Scan for the cell matching the given text and deliver its (X, Y) coordinate at center. 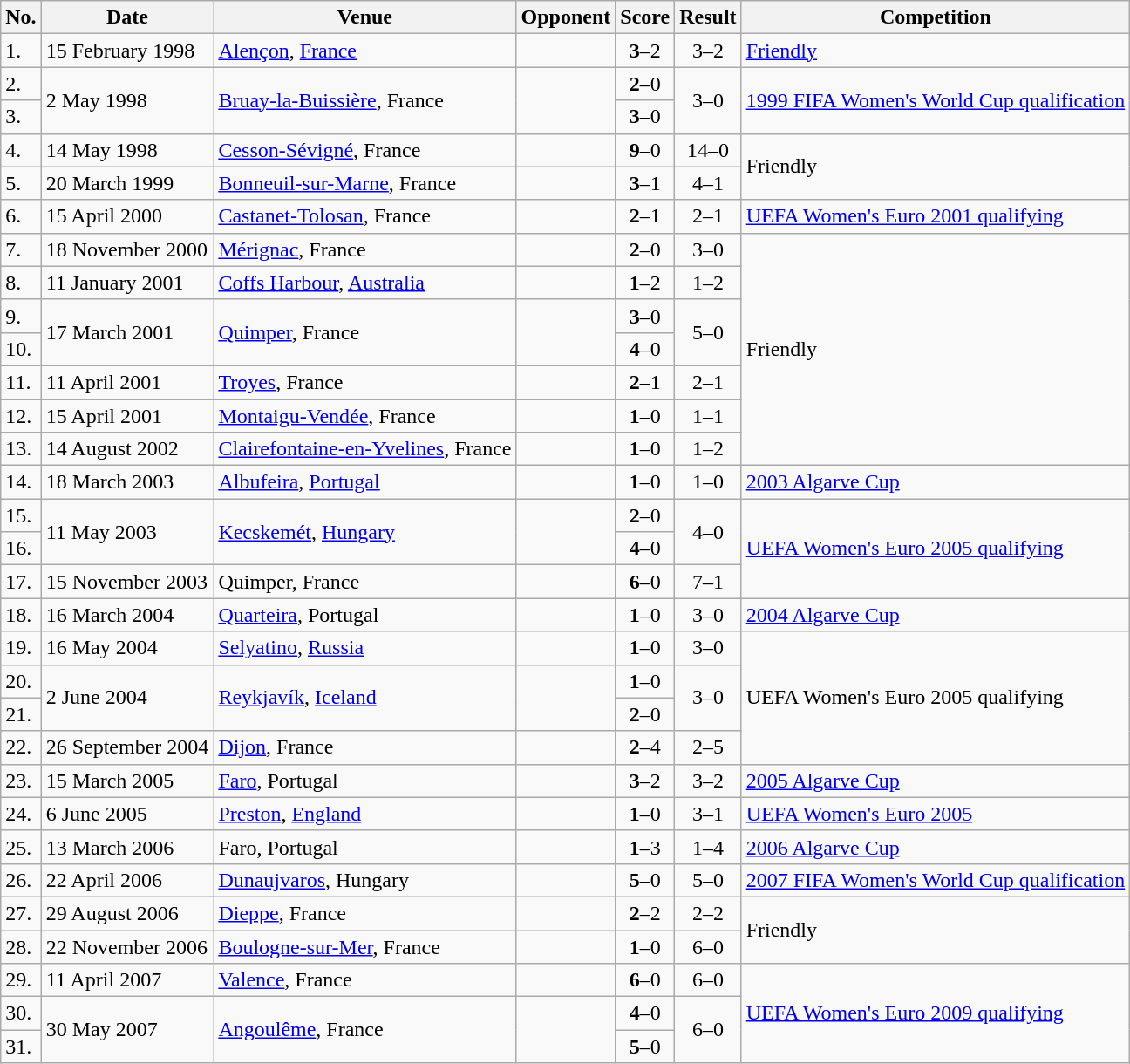
15 November 2003 (127, 582)
26. (21, 880)
Dieppe, France (364, 913)
Venue (364, 17)
2. (21, 84)
14 May 1998 (127, 150)
18. (21, 615)
22 April 2006 (127, 880)
16 March 2004 (127, 615)
2–4 (645, 747)
12. (21, 416)
3. (21, 117)
11 May 2003 (127, 532)
17. (21, 582)
17 March 2001 (127, 332)
2004 Algarve Cup (936, 615)
22. (21, 747)
Boulogne-sur-Mer, France (364, 946)
2 May 1998 (127, 100)
Dunaujvaros, Hungary (364, 880)
10. (21, 349)
26 September 2004 (127, 747)
11 January 2001 (127, 283)
Quarteira, Portugal (364, 615)
UEFA Women's Euro 2001 qualifying (936, 216)
2–5 (708, 747)
30 May 2007 (127, 1030)
14–0 (708, 150)
15. (21, 515)
2 June 2004 (127, 698)
18 November 2000 (127, 249)
27. (21, 913)
19. (21, 648)
Montaigu-Vendée, France (364, 416)
22 November 2006 (127, 946)
25. (21, 847)
2005 Algarve Cup (936, 781)
UEFA Women's Euro 2005 (936, 814)
29. (21, 980)
Result (708, 17)
11 April 2007 (127, 980)
Coffs Harbour, Australia (364, 283)
7. (21, 249)
30. (21, 1013)
16. (21, 549)
Kecskemét, Hungary (364, 532)
Competition (936, 17)
28. (21, 946)
20 March 1999 (127, 183)
4. (21, 150)
5. (21, 183)
2006 Algarve Cup (936, 847)
Score (645, 17)
21. (21, 714)
Bonneuil-sur-Marne, France (364, 183)
Valence, France (364, 980)
20. (21, 681)
15 March 2005 (127, 781)
7–1 (708, 582)
Angoulême, France (364, 1030)
13 March 2006 (127, 847)
Albufeira, Portugal (364, 482)
31. (21, 1047)
24. (21, 814)
Preston, England (364, 814)
Date (127, 17)
18 March 2003 (127, 482)
No. (21, 17)
11 April 2001 (127, 382)
23. (21, 781)
1. (21, 51)
1–4 (708, 847)
15 April 2001 (127, 416)
4–1 (708, 183)
29 August 2006 (127, 913)
9. (21, 316)
1–3 (645, 847)
Opponent (566, 17)
Mérignac, France (364, 249)
Alençon, France (364, 51)
6. (21, 216)
UEFA Women's Euro 2009 qualifying (936, 1013)
15 April 2000 (127, 216)
1999 FIFA Women's World Cup qualification (936, 100)
14. (21, 482)
1–1 (708, 416)
9–0 (645, 150)
Cesson-Sévigné, France (364, 150)
6 June 2005 (127, 814)
13. (21, 449)
Troyes, France (364, 382)
Selyatino, Russia (364, 648)
Castanet-Tolosan, France (364, 216)
Dijon, France (364, 747)
Reykjavík, Iceland (364, 698)
Bruay-la-Buissière, France (364, 100)
2003 Algarve Cup (936, 482)
11. (21, 382)
2007 FIFA Women's World Cup qualification (936, 880)
14 August 2002 (127, 449)
16 May 2004 (127, 648)
8. (21, 283)
15 February 1998 (127, 51)
Clairefontaine-en-Yvelines, France (364, 449)
